Return (X, Y) of the center of cell containing provided text 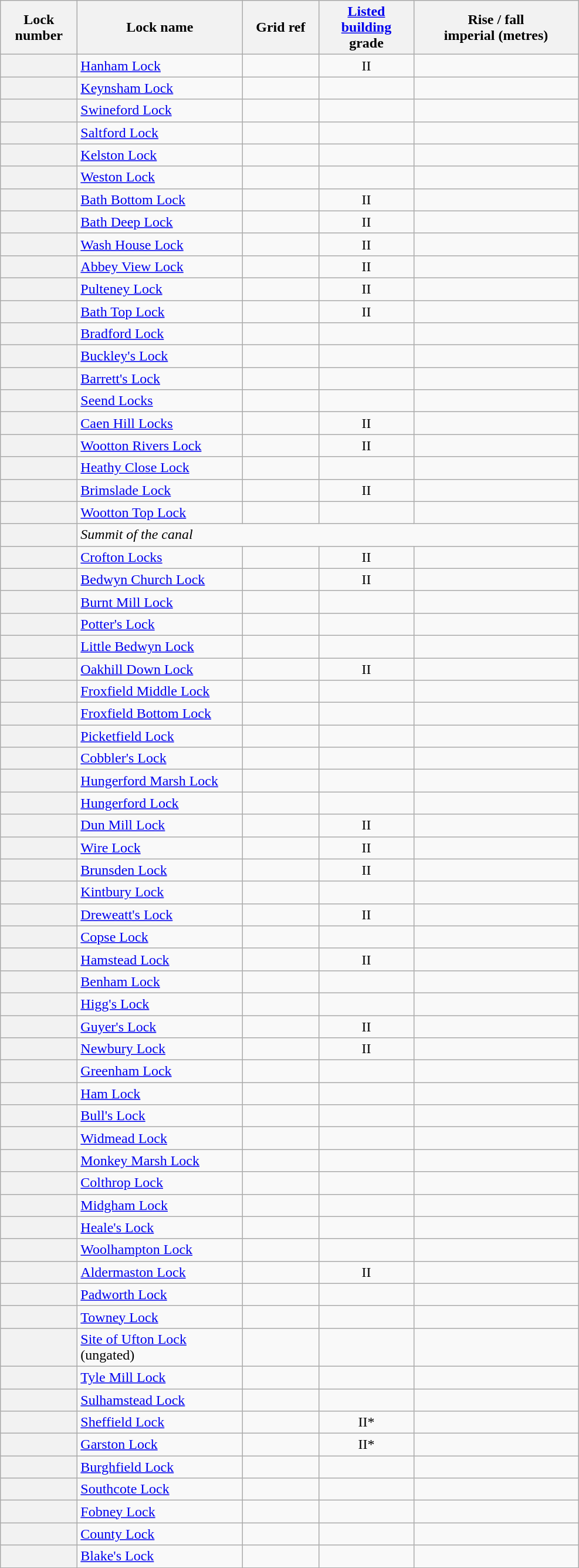
Hanham Lock (160, 66)
Potter's Lock (160, 624)
Colthrop Lock (160, 1183)
Sulhamstead Lock (160, 1400)
Burnt Mill Lock (160, 602)
Guyer's Lock (160, 1027)
Hungerford Lock (160, 803)
Caen Hill Locks (160, 423)
Bath Bottom Lock (160, 200)
Grid ref (280, 28)
Dun Mill Lock (160, 825)
Little Bedwyn Lock (160, 646)
Wootton Rivers Lock (160, 446)
Crofton Locks (160, 557)
Keynsham Lock (160, 88)
Bull's Lock (160, 1116)
Hamstead Lock (160, 959)
Weston Lock (160, 177)
Bedwyn Church Lock (160, 579)
Higg's Lock (160, 1004)
Kintbury Lock (160, 892)
Heathy Close Lock (160, 468)
Wire Lock (160, 848)
County Lock (160, 1534)
Dreweatt's Lock (160, 915)
Bath Top Lock (160, 312)
Kelston Lock (160, 155)
Buckley's Lock (160, 356)
Listed building grade (366, 28)
Abbey View Lock (160, 267)
Bath Deep Lock (160, 222)
Garston Lock (160, 1445)
Froxfield Middle Lock (160, 692)
Pulteney Lock (160, 289)
Barrett's Lock (160, 379)
Brimslade Lock (160, 490)
Southcote Lock (160, 1489)
Widmead Lock (160, 1138)
Copse Lock (160, 937)
Padworth Lock (160, 1294)
Saltford Lock (160, 133)
Burghfield Lock (160, 1467)
Heale's Lock (160, 1228)
Blake's Lock (160, 1556)
Bradford Lock (160, 334)
Wootton Top Lock (160, 512)
Hungerford Marsh Lock (160, 781)
Oakhill Down Lock (160, 669)
Froxfield Bottom Lock (160, 714)
Monkey Marsh Lock (160, 1161)
Lock number (39, 28)
Midgham Lock (160, 1205)
Rise / fallimperial (metres) (496, 28)
Wash House Lock (160, 244)
Woolhampton Lock (160, 1250)
Greenham Lock (160, 1071)
Seend Locks (160, 401)
Aldermaston Lock (160, 1272)
Sheffield Lock (160, 1422)
Brunsden Lock (160, 870)
Summit of the canal (328, 535)
Swineford Lock (160, 110)
Tyle Mill Lock (160, 1377)
Benham Lock (160, 982)
Picketfield Lock (160, 736)
Cobbler's Lock (160, 758)
Fobney Lock (160, 1512)
Towney Lock (160, 1317)
Ham Lock (160, 1094)
Lock name (160, 28)
Site of Ufton Lock (ungated) (160, 1347)
Newbury Lock (160, 1049)
